Search for the cell housing the specified text and yield its [x, y] center coordinate. 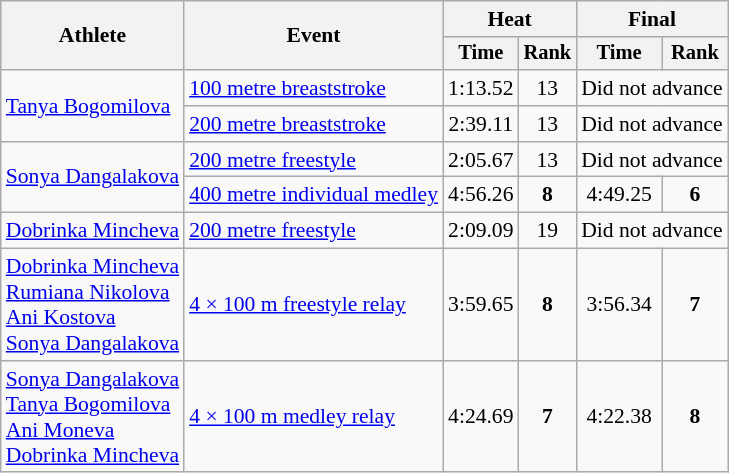
Final [652, 19]
2:09.09 [480, 231]
Dobrinka MinchevaRumiana NikolovaAni KostovaSonya Dangalakova [92, 305]
Event [314, 36]
Athlete [92, 36]
200 metre breaststroke [314, 124]
2:05.67 [480, 160]
4:49.25 [619, 195]
4 × 100 m medley relay [314, 417]
4 × 100 m freestyle relay [314, 305]
Sonya Dangalakova [92, 178]
1:13.52 [480, 88]
400 metre individual medley [314, 195]
Heat [510, 19]
4:24.69 [480, 417]
100 metre breaststroke [314, 88]
19 [548, 231]
Tanya Bogomilova [92, 106]
3:59.65 [480, 305]
Dobrinka Mincheva [92, 231]
4:22.38 [619, 417]
Sonya DangalakovaTanya BogomilovaAni MonevaDobrinka Mincheva [92, 417]
6 [695, 195]
3:56.34 [619, 305]
4:56.26 [480, 195]
2:39.11 [480, 124]
